Provide the (X, Y) coordinate of the cell's center where the given text is located.  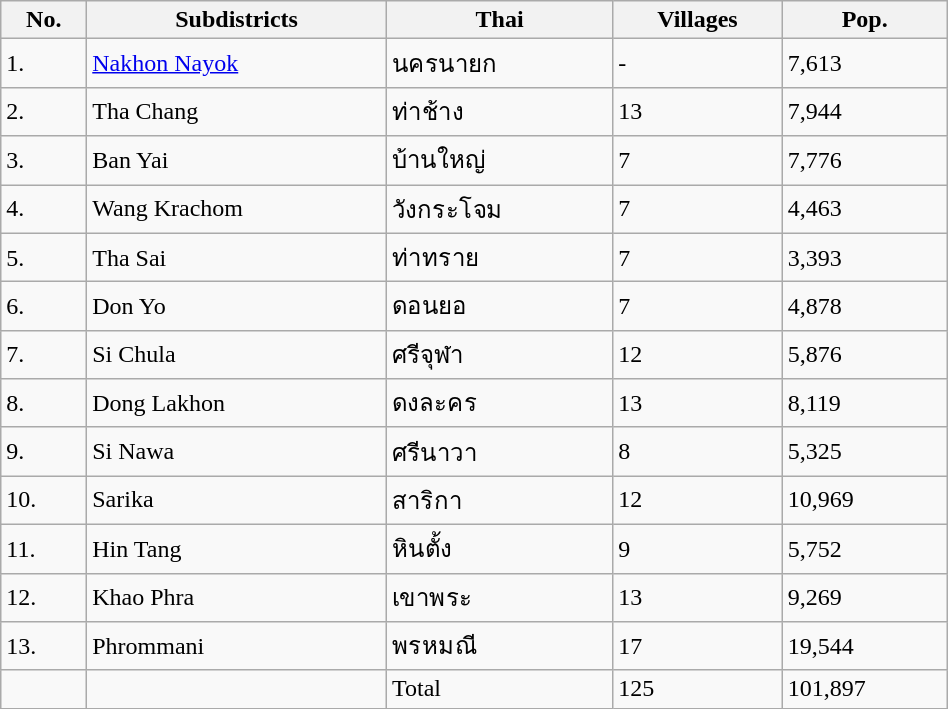
9. (44, 452)
3,393 (864, 258)
Phrommani (237, 646)
เขาพระ (499, 598)
7,776 (864, 160)
4,463 (864, 208)
11. (44, 548)
No. (44, 20)
- (698, 64)
3. (44, 160)
Tha Sai (237, 258)
พรหมณี (499, 646)
17 (698, 646)
วังกระโจม (499, 208)
Si Chula (237, 354)
4,878 (864, 306)
Hin Tang (237, 548)
Sarika (237, 500)
ดงละคร (499, 404)
8,119 (864, 404)
ศรีจุฬา (499, 354)
Ban Yai (237, 160)
สาริกา (499, 500)
บ้านใหญ่ (499, 160)
Don Yo (237, 306)
Nakhon Nayok (237, 64)
Total (499, 689)
Si Nawa (237, 452)
นครนายก (499, 64)
ศรีนาวา (499, 452)
12. (44, 598)
Subdistricts (237, 20)
Wang Krachom (237, 208)
10. (44, 500)
9 (698, 548)
หินตั้ง (499, 548)
7,613 (864, 64)
6. (44, 306)
9,269 (864, 598)
8 (698, 452)
19,544 (864, 646)
5,876 (864, 354)
10,969 (864, 500)
8. (44, 404)
13. (44, 646)
1. (44, 64)
7. (44, 354)
125 (698, 689)
2. (44, 112)
5. (44, 258)
Villages (698, 20)
ท่าช้าง (499, 112)
5,752 (864, 548)
7,944 (864, 112)
5,325 (864, 452)
ท่าทราย (499, 258)
Khao Phra (237, 598)
4. (44, 208)
Tha Chang (237, 112)
101,897 (864, 689)
Thai (499, 20)
Pop. (864, 20)
ดอนยอ (499, 306)
Dong Lakhon (237, 404)
